Provide the (x, y) coordinate of the cell's center where the given text is located.  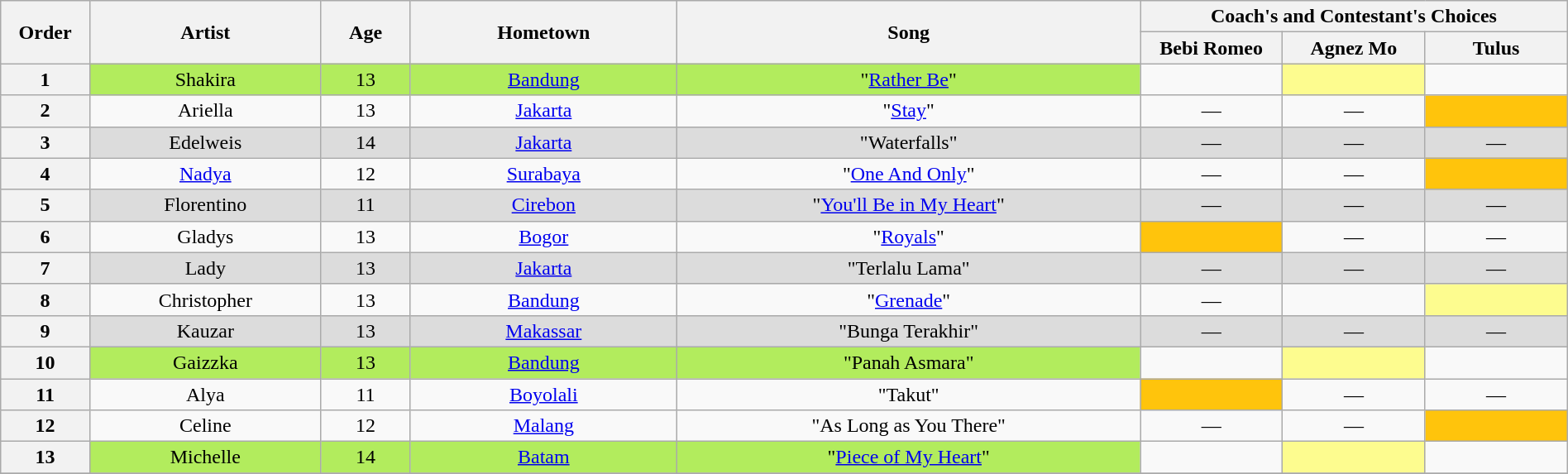
1 (45, 79)
8 (45, 299)
Makassar (544, 331)
4 (45, 174)
Nadya (205, 174)
"Piece of My Heart" (909, 457)
Coach's and Contestant's Choices (1355, 17)
"You'll Be in My Heart" (909, 205)
Florentino (205, 205)
"Waterfalls" (909, 142)
"Stay" (909, 111)
Song (909, 32)
Ariella (205, 111)
Lady (205, 268)
"Royals" (909, 237)
Bogor (544, 237)
Tulus (1496, 48)
Boyolali (544, 395)
"Bunga Terakhir" (909, 331)
Agnez Mo (1354, 48)
Gladys (205, 237)
Order (45, 32)
"Grenade" (909, 299)
2 (45, 111)
"Terlalu Lama" (909, 268)
10 (45, 362)
Artist (205, 32)
"As Long as You There" (909, 426)
Kauzar (205, 331)
Celine (205, 426)
Gaizzka (205, 362)
Cirebon (544, 205)
"Takut" (909, 395)
"Panah Asmara" (909, 362)
Alya (205, 395)
Edelweis (205, 142)
Batam (544, 457)
Bebi Romeo (1212, 48)
Michelle (205, 457)
6 (45, 237)
"One And Only" (909, 174)
5 (45, 205)
Hometown (544, 32)
Age (366, 32)
3 (45, 142)
7 (45, 268)
Christopher (205, 299)
Surabaya (544, 174)
"Rather Be" (909, 79)
9 (45, 331)
Shakira (205, 79)
Malang (544, 426)
